Return [x, y] of the center of cell containing provided text 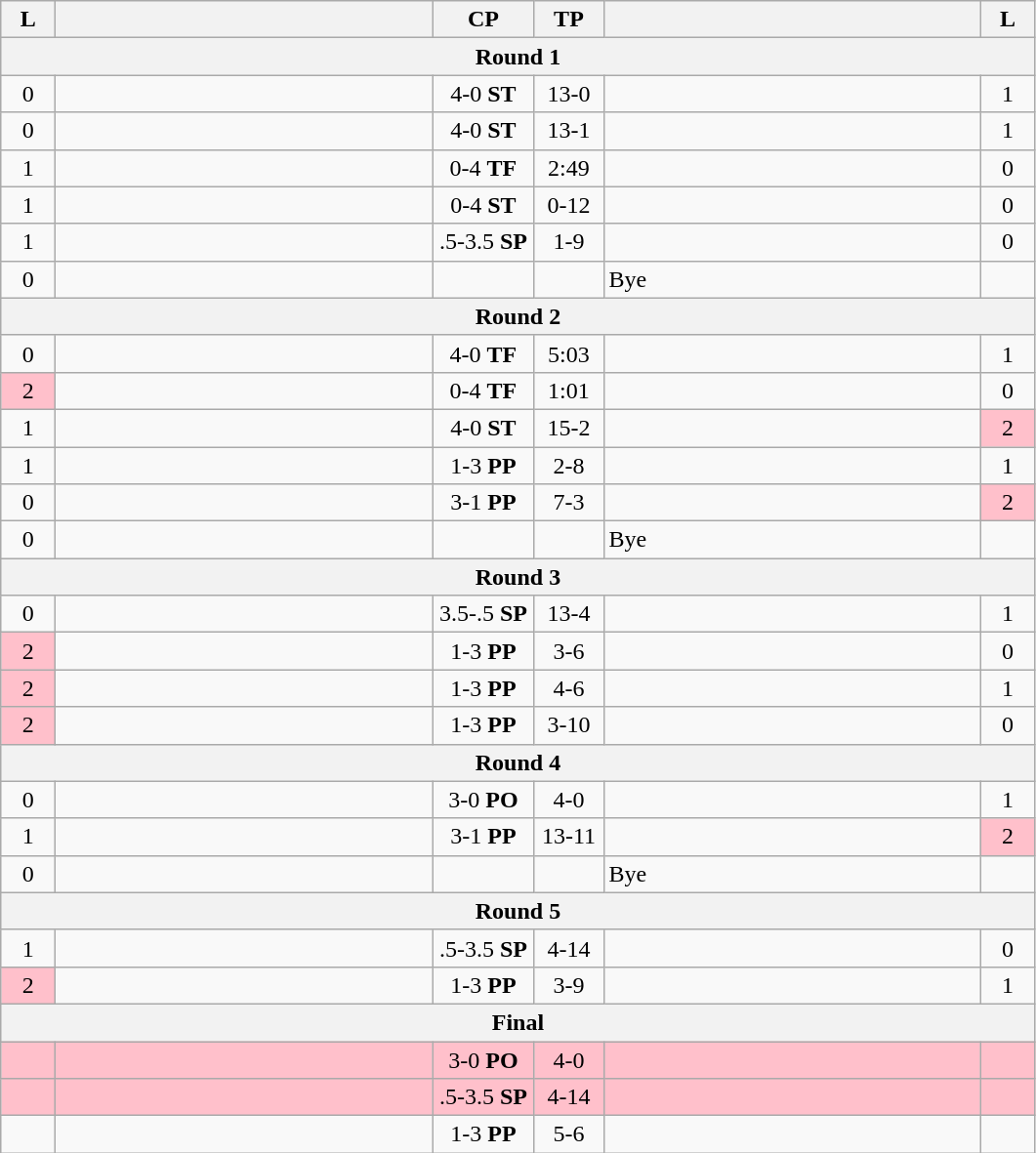
2-8 [568, 466]
CP [483, 20]
3.5-.5 SP [483, 614]
Round 3 [518, 577]
0-12 [568, 205]
1-9 [568, 242]
5-6 [568, 1134]
3-6 [568, 651]
3-10 [568, 725]
5:03 [568, 353]
13-0 [568, 94]
1:01 [568, 391]
7-3 [568, 503]
Final [518, 1022]
13-4 [568, 614]
4-6 [568, 688]
0-4 ST [483, 205]
Round 4 [518, 762]
Round 5 [518, 911]
Round 2 [518, 316]
13-1 [568, 131]
2:49 [568, 168]
15-2 [568, 428]
TP [568, 20]
Round 1 [518, 57]
3-9 [568, 985]
13-11 [568, 837]
4-0 TF [483, 353]
